Return the (X, Y) coordinate for the center point of the cell that contains the specified text.  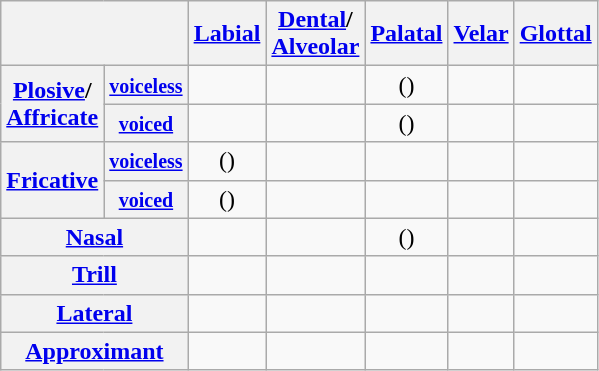
Glottal (556, 34)
Approximant (94, 351)
Velar (481, 34)
Labial (227, 34)
Lateral (94, 313)
Fricative (52, 180)
Nasal (94, 237)
Dental/Alveolar (316, 34)
Plosive/Affricate (52, 104)
Trill (94, 275)
Palatal (406, 34)
